Provide the (X, Y) coordinate of the cell's center where the given text is located.  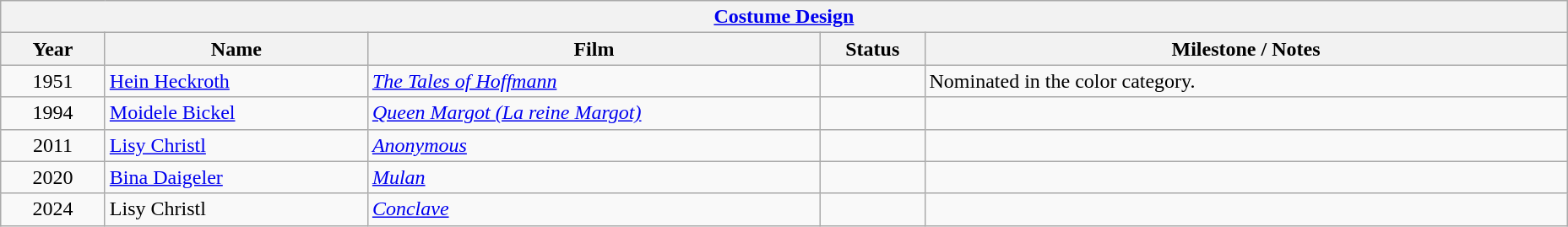
1951 (53, 81)
Mulan (594, 177)
1994 (53, 113)
Hein Heckroth (236, 81)
Year (53, 49)
Name (236, 49)
Bina Daigeler (236, 177)
2024 (53, 209)
Milestone / Notes (1246, 49)
Queen Margot (La reine Margot) (594, 113)
Moidele Bickel (236, 113)
Film (594, 49)
Status (872, 49)
Anonymous (594, 145)
2011 (53, 145)
Nominated in the color category. (1246, 81)
The Tales of Hoffmann (594, 81)
Conclave (594, 209)
2020 (53, 177)
Costume Design (784, 17)
